Capture the cell that displays the provided text and extract its (x, y) central coordinate. 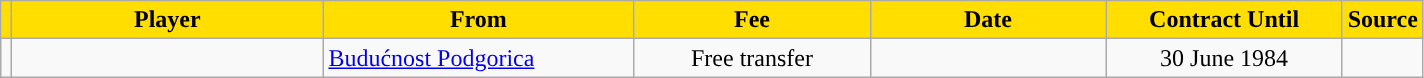
Source (1382, 20)
Date (988, 20)
30 June 1984 (1224, 58)
Player (168, 20)
Fee (752, 20)
From (478, 20)
Budućnost Podgorica (478, 58)
Contract Until (1224, 20)
Free transfer (752, 58)
